Provide the [X, Y] coordinate of the cell's center where the given text is located.  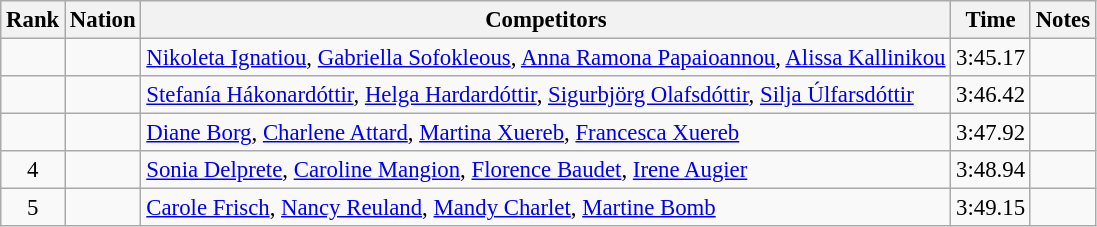
3:47.92 [991, 133]
Notes [1062, 20]
3:45.17 [991, 58]
5 [33, 208]
Sonia Delprete, Caroline Mangion, Florence Baudet, Irene Augier [546, 170]
Time [991, 20]
Diane Borg, Charlene Attard, Martina Xuereb, Francesca Xuereb [546, 133]
3:49.15 [991, 208]
Nikoleta Ignatiou, Gabriella Sofokleous, Anna Ramona Papaioannou, Alissa Kallinikou [546, 58]
Stefanía Hákonardóttir, Helga Hardardóttir, Sigurbjörg Olafsdóttir, Silja Úlfarsdóttir [546, 95]
Competitors [546, 20]
Nation [103, 20]
Rank [33, 20]
4 [33, 170]
3:48.94 [991, 170]
Carole Frisch, Nancy Reuland, Mandy Charlet, Martine Bomb [546, 208]
3:46.42 [991, 95]
